Return [x, y] of the center of cell containing provided text 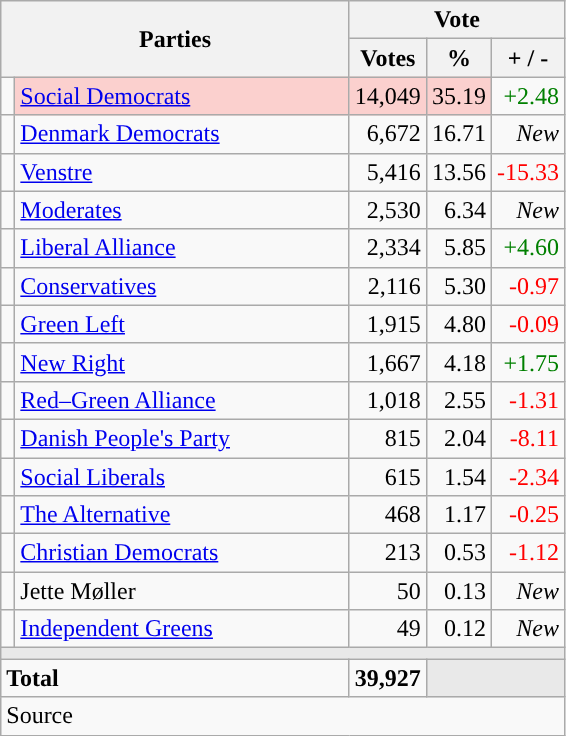
50 [388, 591]
Jette Møller [182, 591]
14,049 [388, 96]
New Right [182, 362]
6.34 [458, 210]
Independent Greens [182, 629]
1,667 [388, 362]
-1.31 [528, 400]
Social Democrats [182, 96]
5,416 [388, 172]
Moderates [182, 210]
+ / - [528, 58]
2.55 [458, 400]
The Alternative [182, 515]
6,672 [388, 134]
35.19 [458, 96]
2.04 [458, 438]
4.18 [458, 362]
49 [388, 629]
Parties [176, 39]
Danish People's Party [182, 438]
0.12 [458, 629]
1,915 [388, 324]
Total [176, 678]
Source [283, 716]
Denmark Democrats [182, 134]
815 [388, 438]
Christian Democrats [182, 553]
Votes [388, 58]
-2.34 [528, 477]
0.13 [458, 591]
+2.48 [528, 96]
-0.97 [528, 286]
2,334 [388, 248]
Vote [456, 20]
+1.75 [528, 362]
Liberal Alliance [182, 248]
% [458, 58]
1.54 [458, 477]
-8.11 [528, 438]
5.85 [458, 248]
Green Left [182, 324]
4.80 [458, 324]
Red–Green Alliance [182, 400]
Social Liberals [182, 477]
615 [388, 477]
-0.09 [528, 324]
1.17 [458, 515]
39,927 [388, 678]
5.30 [458, 286]
13.56 [458, 172]
Conservatives [182, 286]
0.53 [458, 553]
-15.33 [528, 172]
-1.12 [528, 553]
Venstre [182, 172]
+4.60 [528, 248]
468 [388, 515]
16.71 [458, 134]
-0.25 [528, 515]
213 [388, 553]
1,018 [388, 400]
2,116 [388, 286]
2,530 [388, 210]
